Output the (X, Y) coordinate of the center of the cell containing the given text.  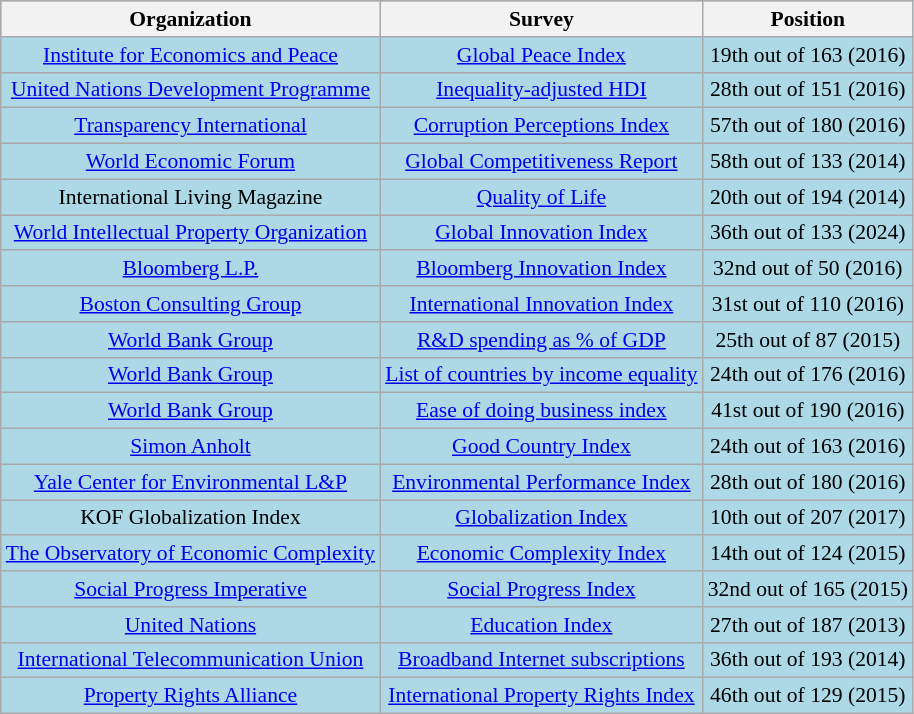
Inequality-adjusted HDI (541, 90)
10th out of 207 (2017) (808, 518)
Boston Consulting Group (190, 304)
International Telecommunication Union (190, 660)
World Economic Forum (190, 162)
Economic Complexity Index (541, 554)
United Nations (190, 625)
57th out of 180 (2016) (808, 126)
19th out of 163 (2016) (808, 55)
36th out of 193 (2014) (808, 660)
Corruption Perceptions Index (541, 126)
Property Rights Alliance (190, 696)
Survey (541, 19)
24th out of 163 (2016) (808, 447)
The Observatory of Economic Complexity (190, 554)
World Intellectual Property Organization (190, 233)
Yale Center for Environmental L&P (190, 482)
Broadband Internet subscriptions (541, 660)
Social Progress Imperative (190, 589)
Simon Anholt (190, 447)
58th out of 133 (2014) (808, 162)
Education Index (541, 625)
Institute for Economics and Peace (190, 55)
Ease of doing business index (541, 411)
32nd out of 165 (2015) (808, 589)
United Nations Development Programme (190, 90)
KOF Globalization Index (190, 518)
32nd out of 50 (2016) (808, 269)
Globalization Index (541, 518)
Social Progress Index (541, 589)
27th out of 187 (2013) (808, 625)
Bloomberg Innovation Index (541, 269)
International Property Rights Index (541, 696)
28th out of 180 (2016) (808, 482)
24th out of 176 (2016) (808, 375)
41st out of 190 (2016) (808, 411)
25th out of 87 (2015) (808, 340)
28th out of 151 (2016) (808, 90)
14th out of 124 (2015) (808, 554)
International Living Magazine (190, 197)
Position (808, 19)
Organization (190, 19)
Global Peace Index (541, 55)
36th out of 133 (2024) (808, 233)
Bloomberg L.P. (190, 269)
List of countries by income equality (541, 375)
Good Country Index (541, 447)
20th out of 194 (2014) (808, 197)
Transparency International (190, 126)
Global Innovation Index (541, 233)
31st out of 110 (2016) (808, 304)
R&D spending as % of GDP (541, 340)
Environmental Performance Index (541, 482)
Global Competitiveness Report (541, 162)
Quality of Life (541, 197)
International Innovation Index (541, 304)
46th out of 129 (2015) (808, 696)
